Scan for the cell matching the given text and deliver its (X, Y) coordinate at center. 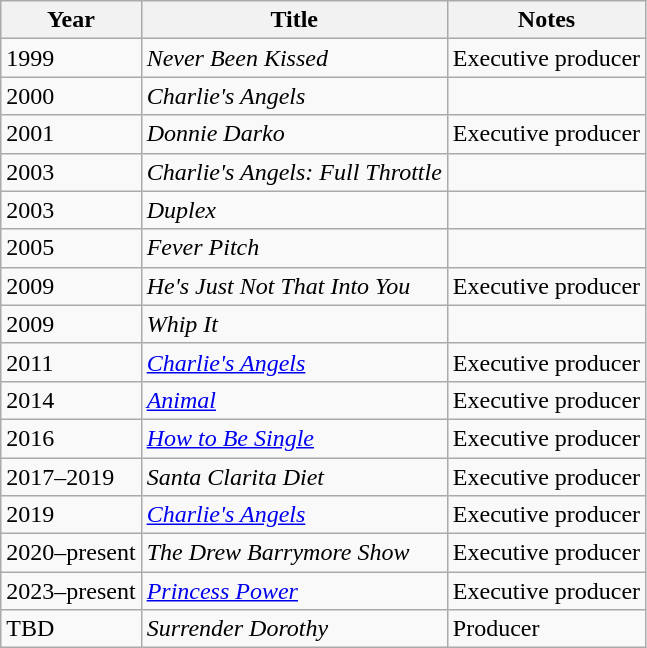
2014 (71, 400)
Producer (546, 629)
Notes (546, 20)
2019 (71, 515)
Surrender Dorothy (294, 629)
Year (71, 20)
Never Been Kissed (294, 58)
Duplex (294, 210)
Santa Clarita Diet (294, 477)
Animal (294, 400)
2023–present (71, 591)
1999 (71, 58)
2016 (71, 438)
2005 (71, 248)
The Drew Barrymore Show (294, 553)
2017–2019 (71, 477)
Princess Power (294, 591)
Charlie's Angels: Full Throttle (294, 172)
He's Just Not That Into You (294, 286)
2000 (71, 96)
Donnie Darko (294, 134)
Title (294, 20)
Fever Pitch (294, 248)
2001 (71, 134)
How to Be Single (294, 438)
2011 (71, 362)
TBD (71, 629)
Whip It (294, 324)
2020–present (71, 553)
